Identify which cell holds the provided text, then report its [x, y] central coordinate. 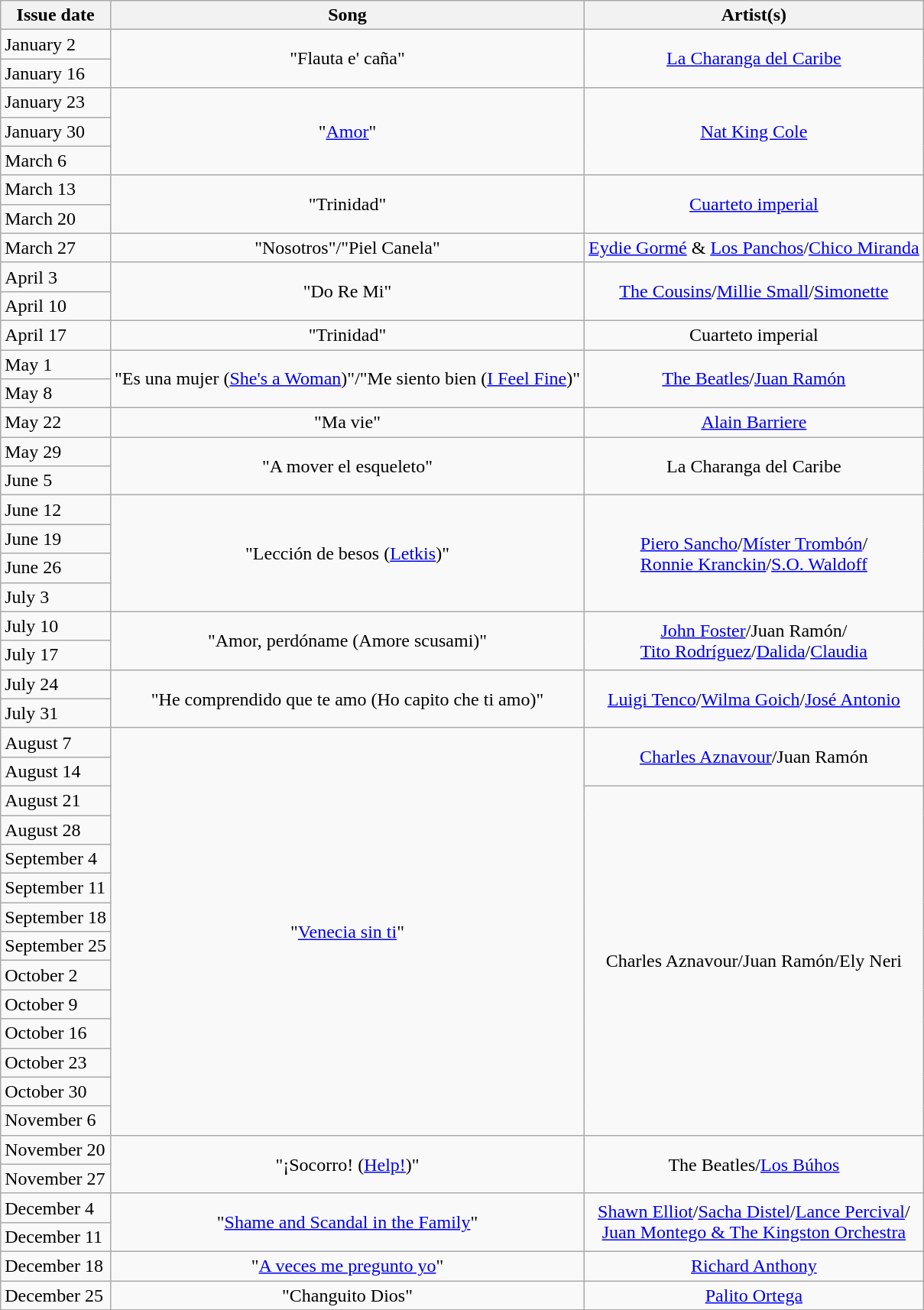
July 17 [56, 655]
The Beatles/Juan Ramón [754, 379]
October 9 [56, 1004]
April 17 [56, 335]
August 14 [56, 771]
"Ma vie" [347, 423]
"Es una mujer (She's a Woman)"/"Me siento bien (I Feel Fine)" [347, 379]
"A mover el esqueleto" [347, 466]
July 10 [56, 626]
April 10 [56, 306]
Piero Sancho/Míster Trombón/Ronnie Kranckin/S.O. Waldoff [754, 553]
Song [347, 15]
July 24 [56, 684]
July 31 [56, 713]
August 7 [56, 742]
August 28 [56, 829]
"He comprendido que te amo (Ho capito che ti amo)" [347, 699]
John Foster/Juan Ramón/Tito Rodríguez/Dalida/Claudia [754, 640]
June 5 [56, 481]
October 16 [56, 1033]
December 18 [56, 1266]
Shawn Elliot/Sacha Distel/Lance Percival/Juan Montego & The Kingston Orchestra [754, 1222]
"Amor" [347, 131]
May 8 [56, 394]
Nat King Cole [754, 131]
November 27 [56, 1179]
"Shame and Scandal in the Family" [347, 1222]
"Do Re Mi" [347, 291]
Palito Ortega [754, 1295]
May 22 [56, 423]
The Cousins/Millie Small/Simonette [754, 291]
"Flauta e' caña" [347, 59]
May 29 [56, 452]
April 3 [56, 277]
"Lección de besos (Letkis)" [347, 553]
Issue date [56, 15]
December 4 [56, 1208]
"¡Socorro! (Help!)" [347, 1164]
September 18 [56, 917]
Richard Anthony [754, 1266]
Charles Aznavour/Juan Ramón/Ely Neri [754, 960]
"Venecia sin ti" [347, 931]
June 12 [56, 510]
December 11 [56, 1237]
"A veces me pregunto yo" [347, 1266]
June 19 [56, 539]
The Beatles/Los Búhos [754, 1164]
December 25 [56, 1295]
"Changuito Dios" [347, 1295]
September 25 [56, 946]
January 23 [56, 102]
September 11 [56, 888]
March 20 [56, 219]
March 13 [56, 190]
"Amor, perdóname (Amore scusami)" [347, 640]
August 21 [56, 800]
Eydie Gormé & Los Panchos/Chico Miranda [754, 248]
November 20 [56, 1149]
July 3 [56, 597]
Charles Aznavour/Juan Ramón [754, 757]
January 16 [56, 73]
November 6 [56, 1120]
"Nosotros"/"Piel Canela" [347, 248]
March 27 [56, 248]
January 2 [56, 44]
March 6 [56, 161]
Luigi Tenco/Wilma Goich/José Antonio [754, 699]
October 2 [56, 975]
September 4 [56, 859]
Artist(s) [754, 15]
October 23 [56, 1062]
January 30 [56, 131]
October 30 [56, 1091]
June 26 [56, 568]
Alain Barriere [754, 423]
May 1 [56, 365]
